Determine the [X, Y] coordinate at the center of the cell enclosing the given text.  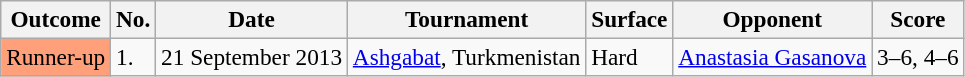
Runner-up [56, 57]
Opponent [772, 19]
Anastasia Gasanova [772, 57]
Tournament [466, 19]
Hard [630, 57]
Outcome [56, 19]
Score [918, 19]
No. [134, 19]
21 September 2013 [252, 57]
Ashgabat, Turkmenistan [466, 57]
Date [252, 19]
3–6, 4–6 [918, 57]
Surface [630, 19]
1. [134, 57]
